For the text-containing cell, return its midpoint in [X, Y] coordinate format. 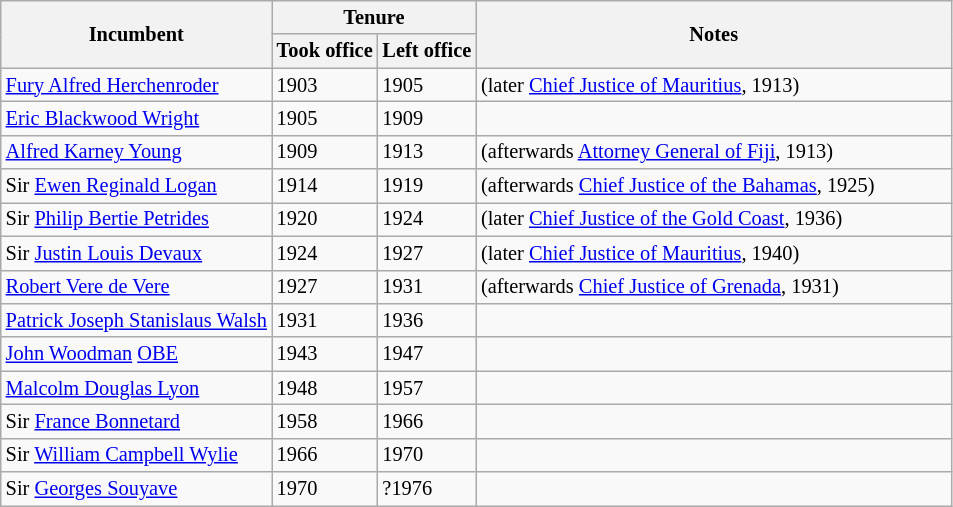
1947 [428, 354]
Malcolm Douglas Lyon [136, 388]
John Woodman OBE [136, 354]
(afterwards Attorney General of Fiji, 1913) [714, 152]
1936 [428, 320]
1943 [325, 354]
(afterwards Chief Justice of the Bahamas, 1925) [714, 186]
Sir Ewen Reginald Logan [136, 186]
(afterwards Chief Justice of Grenada, 1931) [714, 287]
Fury Alfred Herchenroder [136, 85]
Took office [325, 51]
Eric Blackwood Wright [136, 118]
?1976 [428, 489]
(later Chief Justice of Mauritius, 1940) [714, 253]
(later Chief Justice of Mauritius, 1913) [714, 85]
Sir William Campbell Wylie [136, 455]
Tenure [374, 17]
(later Chief Justice of the Gold Coast, 1936) [714, 219]
Alfred Karney Young [136, 152]
1919 [428, 186]
1957 [428, 388]
1903 [325, 85]
Sir Georges Souyave [136, 489]
Sir Justin Louis Devaux [136, 253]
Sir France Bonnetard [136, 421]
Left office [428, 51]
Notes [714, 34]
1914 [325, 186]
Incumbent [136, 34]
1913 [428, 152]
1958 [325, 421]
Patrick Joseph Stanislaus Walsh [136, 320]
Robert Vere de Vere [136, 287]
1920 [325, 219]
Sir Philip Bertie Petrides [136, 219]
1948 [325, 388]
